Return (X, Y) of the center of cell containing provided text 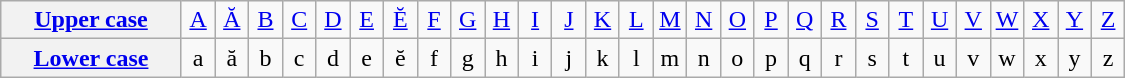
U (940, 20)
P (771, 20)
x (1041, 58)
M (670, 20)
z (1108, 58)
L (636, 20)
I (535, 20)
W (1007, 20)
v (973, 58)
u (940, 58)
e (367, 58)
Ă (232, 20)
Upper case (91, 20)
V (973, 20)
h (502, 58)
ĕ (400, 58)
b (266, 58)
j (569, 58)
i (535, 58)
C (299, 20)
t (906, 58)
N (704, 20)
R (839, 20)
Ĕ (400, 20)
Z (1108, 20)
A (198, 20)
X (1041, 20)
D (333, 20)
m (670, 58)
g (468, 58)
G (468, 20)
c (299, 58)
l (636, 58)
K (603, 20)
Q (805, 20)
n (704, 58)
Lower case (91, 58)
k (603, 58)
a (198, 58)
F (434, 20)
o (737, 58)
T (906, 20)
y (1075, 58)
f (434, 58)
Y (1075, 20)
q (805, 58)
J (569, 20)
r (839, 58)
d (333, 58)
B (266, 20)
O (737, 20)
s (872, 58)
p (771, 58)
H (502, 20)
S (872, 20)
w (1007, 58)
ă (232, 58)
E (367, 20)
